Determine the (X, Y) coordinate at the center of the cell enclosing the given text.  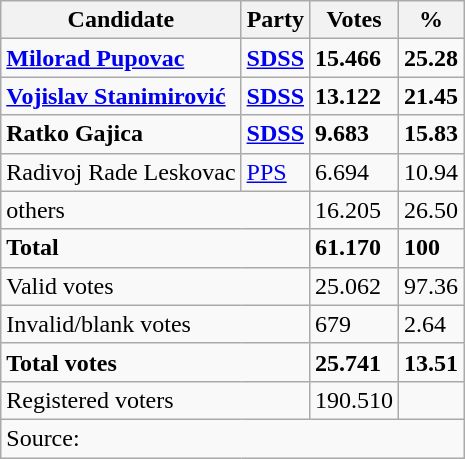
Registered voters (156, 400)
% (432, 20)
Radivoj Rade Leskovac (121, 172)
Total votes (156, 362)
679 (354, 324)
Ratko Gajica (121, 134)
Invalid/blank votes (156, 324)
13.122 (354, 96)
Valid votes (156, 286)
10.94 (432, 172)
21.45 (432, 96)
Candidate (121, 20)
Vojislav Stanimirović (121, 96)
Party (275, 20)
190.510 (354, 400)
15.466 (354, 58)
15.83 (432, 134)
13.51 (432, 362)
6.694 (354, 172)
26.50 (432, 210)
25.28 (432, 58)
9.683 (354, 134)
PPS (275, 172)
Milorad Pupovac (121, 58)
Votes (354, 20)
61.170 (354, 248)
100 (432, 248)
Source: (232, 438)
25.741 (354, 362)
Total (156, 248)
97.36 (432, 286)
16.205 (354, 210)
2.64 (432, 324)
others (156, 210)
25.062 (354, 286)
